Identify which cell holds the provided text, then report its [X, Y] central coordinate. 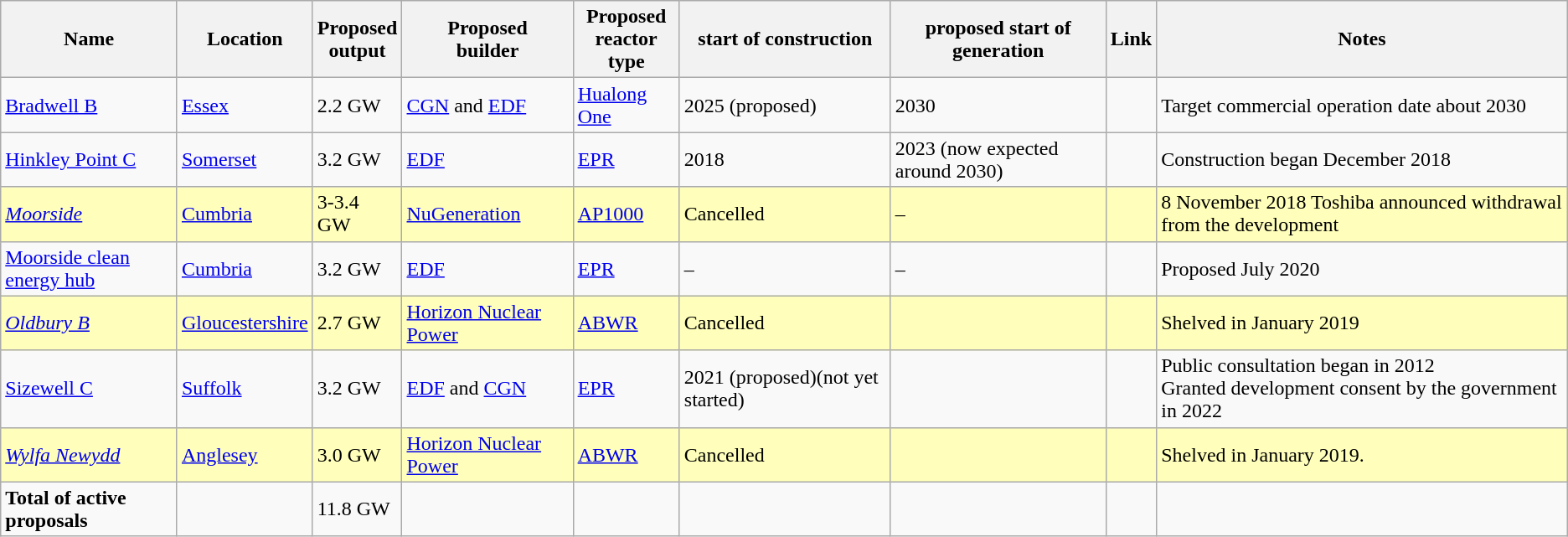
2.7 GW [357, 323]
Moorside clean energy hub [89, 268]
3-3.4 GW [357, 214]
11.8 GW [357, 509]
AP1000 [627, 214]
Sizewell C [89, 389]
Proposedoutput [357, 39]
Proposed July 2020 [1362, 268]
Shelved in January 2019. [1362, 454]
Proposedbuilder [487, 39]
Moorside [89, 214]
2018 [785, 159]
EDF and CGN [487, 389]
Suffolk [245, 389]
Hualong One [627, 106]
Wylfa Newydd [89, 454]
Hinkley Point C [89, 159]
proposed start of generation [998, 39]
Bradwell B [89, 106]
3.0 GW [357, 454]
start of construction [785, 39]
Somerset [245, 159]
Shelved in January 2019 [1362, 323]
Target commercial operation date about 2030 [1362, 106]
2021 (proposed)(not yet started) [785, 389]
Notes [1362, 39]
Name [89, 39]
Oldbury B [89, 323]
2023 (now expected around 2030) [998, 159]
8 November 2018 Toshiba announced withdrawal from the development [1362, 214]
Link [1131, 39]
Proposedreactor type [627, 39]
Gloucestershire [245, 323]
CGN and EDF [487, 106]
Total of active proposals [89, 509]
2025 (proposed) [785, 106]
Location [245, 39]
Construction began December 2018 [1362, 159]
Anglesey [245, 454]
Essex [245, 106]
Public consultation began in 2012Granted development consent by the government in 2022 [1362, 389]
2.2 GW [357, 106]
2030 [998, 106]
NuGeneration [487, 214]
